Determine the [X, Y] coordinate at the center of the cell enclosing the given text.  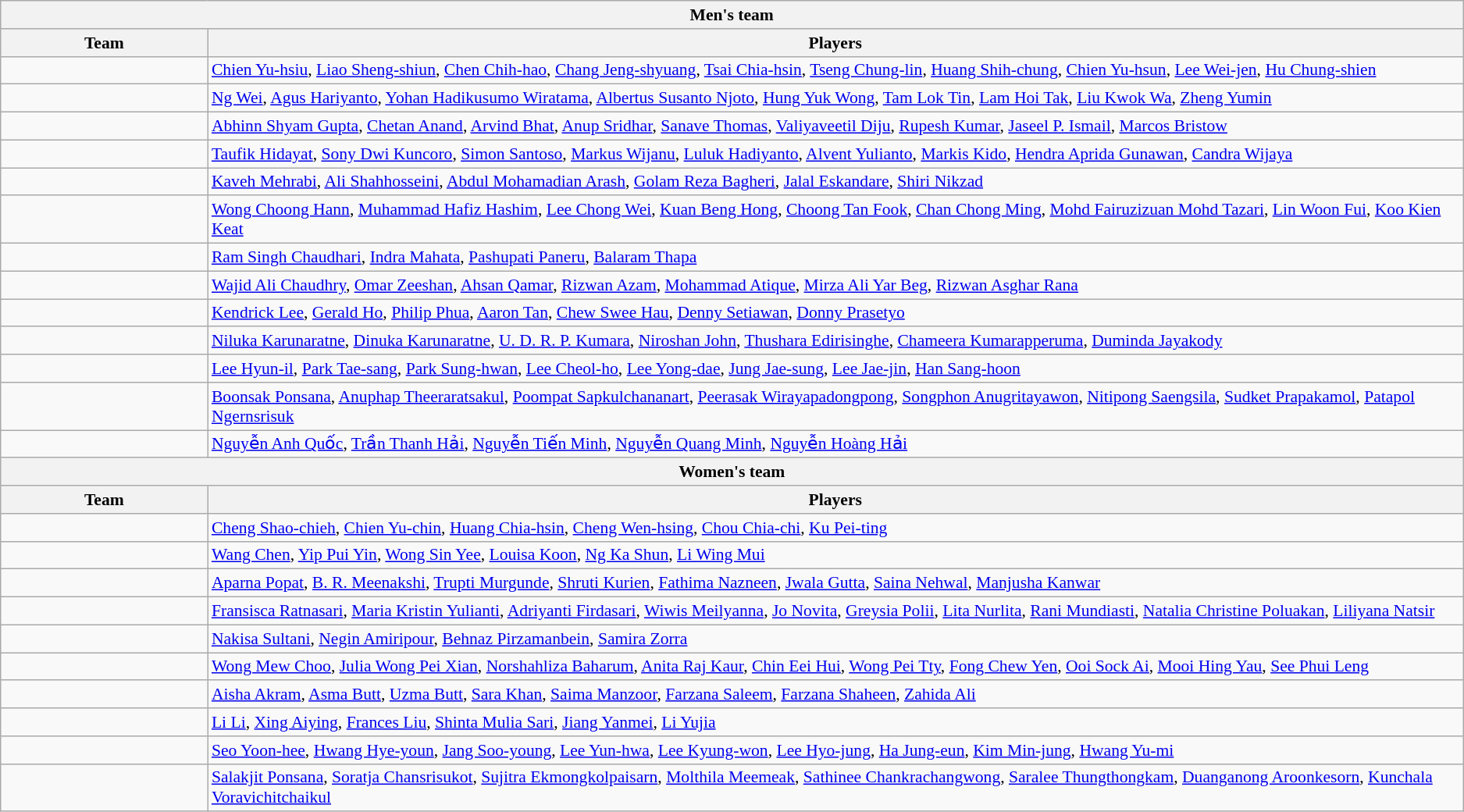
Women's team [732, 472]
Men's team [732, 15]
Ram Singh Chaudhari, Indra Mahata, Pashupati Paneru, Balaram Thapa [835, 258]
Abhinn Shyam Gupta, Chetan Anand, Arvind Bhat, Anup Sridhar, Sanave Thomas, Valiyaveetil Diju, Rupesh Kumar, Jaseel P. Ismail, Marcos Bristow [835, 126]
Taufik Hidayat, Sony Dwi Kuncoro, Simon Santoso, Markus Wijanu, Luluk Hadiyanto, Alvent Yulianto, Markis Kido, Hendra Aprida Gunawan, Candra Wijaya [835, 154]
Li Li, Xing Aiying, Frances Liu, Shinta Mulia Sari, Jiang Yanmei, Li Yujia [835, 722]
Wang Chen, Yip Pui Yin, Wong Sin Yee, Louisa Koon, Ng Ka Shun, Li Wing Mui [835, 555]
Ng Wei, Agus Hariyanto, Yohan Hadikusumo Wiratama, Albertus Susanto Njoto, Hung Yuk Wong, Tam Lok Tin, Lam Hoi Tak, Liu Kwok Wa, Zheng Yumin [835, 98]
Nguyễn Anh Quốc, Trần Thanh Hải, Nguyễn Tiến Minh, Nguyễn Quang Minh, Nguyễn Hoàng Hải [835, 444]
Wajid Ali Chaudhry, Omar Zeeshan, Ahsan Qamar, Rizwan Azam, Mohammad Atique, Mirza Ali Yar Beg, Rizwan Asghar Rana [835, 285]
Nakisa Sultani, Negin Amiripour, Behnaz Pirzamanbein, Samira Zorra [835, 639]
Seo Yoon-hee, Hwang Hye-youn, Jang Soo-young, Lee Yun-hwa, Lee Kyung-won, Lee Hyo-jung, Ha Jung-eun, Kim Min-jung, Hwang Yu-mi [835, 750]
Cheng Shao-chieh, Chien Yu-chin, Huang Chia-hsin, Cheng Wen-hsing, Chou Chia-chi, Ku Pei-ting [835, 528]
Kaveh Mehrabi, Ali Shahhosseini, Abdul Mohamadian Arash, Golam Reza Bagheri, Jalal Eskandare, Shiri Nikzad [835, 182]
Niluka Karunaratne, Dinuka Karunaratne, U. D. R. P. Kumara, Niroshan John, Thushara Edirisinghe, Chameera Kumarapperuma, Duminda Jayakody [835, 341]
Lee Hyun-il, Park Tae-sang, Park Sung-hwan, Lee Cheol-ho, Lee Yong-dae, Jung Jae-sung, Lee Jae-jin, Han Sang-hoon [835, 369]
Kendrick Lee, Gerald Ho, Philip Phua, Aaron Tan, Chew Swee Hau, Denny Setiawan, Donny Prasetyo [835, 313]
Aparna Popat, B. R. Meenakshi, Trupti Murgunde, Shruti Kurien, Fathima Nazneen, Jwala Gutta, Saina Nehwal, Manjusha Kanwar [835, 583]
Aisha Akram, Asma Butt, Uzma Butt, Sara Khan, Saima Manzoor, Farzana Saleem, Farzana Shaheen, Zahida Ali [835, 695]
